Extract the (X, Y) coordinate from the center of the cell holding the provided text.  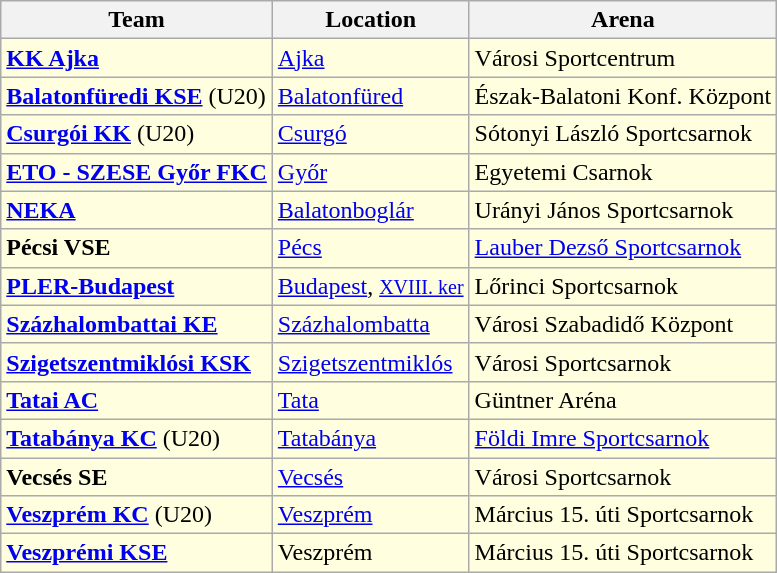
Balatonboglár (370, 210)
Lauber Dezső Sportcsarnok (623, 248)
Észak-Balatoni Konf. Központ (623, 96)
NEKA (137, 210)
Csurgó (370, 134)
Balatonfüred (370, 96)
Arena (623, 20)
Százhalombatta (370, 324)
Tatabánya (370, 438)
Szigetszentmiklósi KSK (137, 362)
Pécsi VSE (137, 248)
Városi Sportcentrum (623, 58)
Lőrinci Sportcsarnok (623, 286)
Tata (370, 400)
Ajka (370, 58)
KK Ajka (137, 58)
Pécs (370, 248)
Vecsés SE (137, 477)
Győr (370, 172)
Balatonfüredi KSE (U20) (137, 96)
Budapest, XVIII. ker (370, 286)
Location (370, 20)
Csurgói KK (U20) (137, 134)
Százhalombattai KE (137, 324)
Egyetemi Csarnok (623, 172)
Urányi János Sportcsarnok (623, 210)
Földi Imre Sportcsarnok (623, 438)
Veszprém KC (U20) (137, 515)
Tatabánya KC (U20) (137, 438)
Vecsés (370, 477)
Városi Szabadidő Központ (623, 324)
ETO - SZESE Győr FKC (137, 172)
Güntner Aréna (623, 400)
PLER-Budapest (137, 286)
Team (137, 20)
Tatai AC (137, 400)
Szigetszentmiklós (370, 362)
Sótonyi László Sportcsarnok (623, 134)
Veszprémi KSE (137, 553)
